Locate the cell with the specified text and output its (x, y) center coordinate. 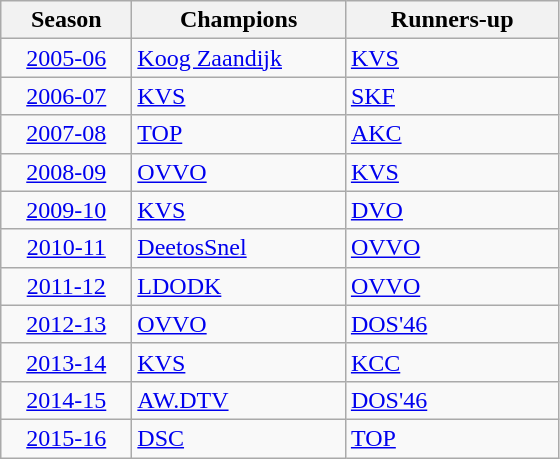
Koog Zaandijk (239, 58)
KCC (452, 362)
Season (66, 20)
Runners-up (452, 20)
LDODK (239, 286)
2007-08 (66, 134)
2010-11 (66, 248)
2008-09 (66, 172)
AKC (452, 134)
DSC (239, 438)
SKF (452, 96)
2005-06 (66, 58)
AW.DTV (239, 400)
2009-10 (66, 210)
2014-15 (66, 400)
2015-16 (66, 438)
DeetosSnel (239, 248)
2013-14 (66, 362)
2012-13 (66, 324)
Champions (239, 20)
2011-12 (66, 286)
2006-07 (66, 96)
DVO (452, 210)
